Output the [x, y] coordinate of the center of the cell containing the given text.  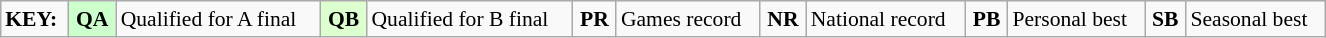
Qualified for B final [469, 19]
QA [92, 19]
National record [886, 19]
QB [344, 19]
SB [1165, 19]
PB [987, 19]
KEY: [34, 19]
PR [594, 19]
Seasonal best [1255, 19]
NR [783, 19]
Personal best [1076, 19]
Games record [688, 19]
Qualified for A final [218, 19]
